From the cell containing the given text, extract its center point as (x, y) coordinate. 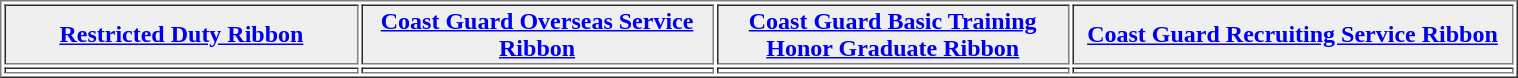
Restricted Duty Ribbon (182, 34)
Coast Guard Recruiting Service Ribbon (1292, 34)
Coast Guard Basic Training Honor Graduate Ribbon (892, 34)
Coast Guard Overseas Service Ribbon (538, 34)
